Detect which cell encompasses the target text, then output its [x, y] center coordinate. 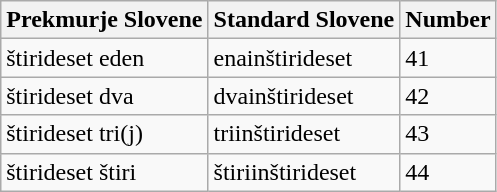
triinštirideset [304, 134]
Prekmurje Slovene [104, 20]
43 [448, 134]
Standard Slovene [304, 20]
štiriinštirideset [304, 172]
42 [448, 96]
enainštirideset [304, 58]
Number [448, 20]
štirideset tri(j) [104, 134]
štirideset eden [104, 58]
štirideset dva [104, 96]
44 [448, 172]
štirideset štiri [104, 172]
dvainštirideset [304, 96]
41 [448, 58]
